From the cell containing the given text, extract its center point as (X, Y) coordinate. 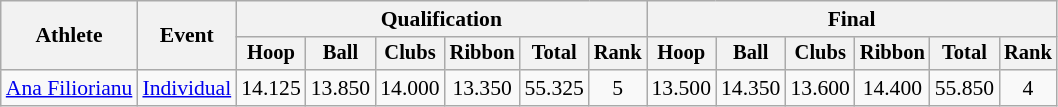
Event (186, 36)
Final (851, 19)
5 (618, 88)
13.350 (482, 88)
14.125 (270, 88)
55.325 (554, 88)
Athlete (70, 36)
4 (1028, 88)
14.350 (750, 88)
Ana Filiorianu (70, 88)
Individual (186, 88)
13.600 (820, 88)
55.850 (964, 88)
Qualification (441, 19)
13.500 (680, 88)
14.400 (892, 88)
13.850 (340, 88)
14.000 (410, 88)
